Identify which cell holds the provided text, then report its (x, y) central coordinate. 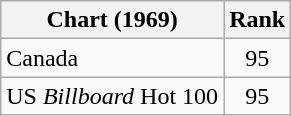
Chart (1969) (112, 20)
Rank (258, 20)
Canada (112, 58)
US Billboard Hot 100 (112, 96)
